Return [x, y] of the center of cell containing provided text 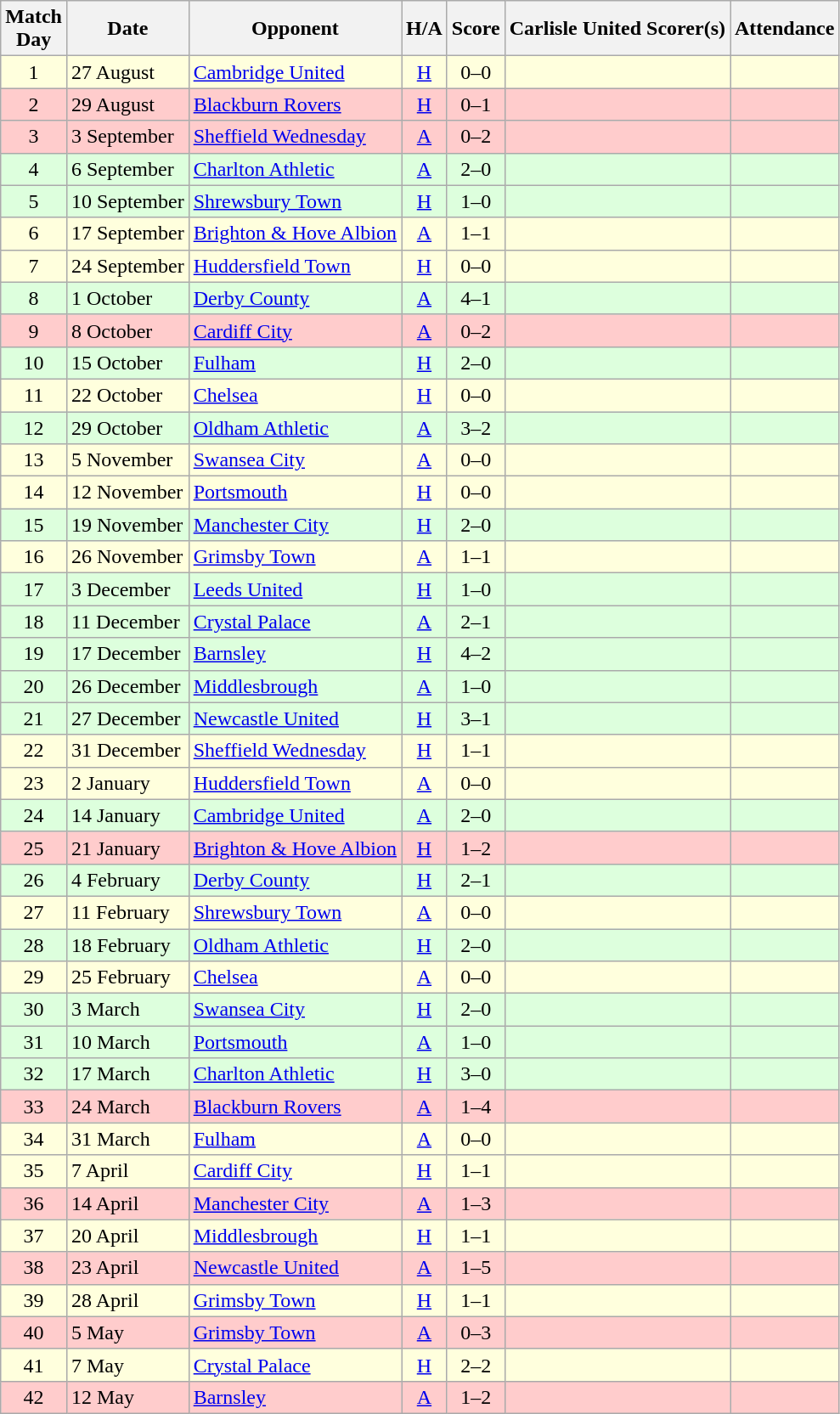
15 [34, 525]
24 [34, 815]
25 [34, 848]
16 [34, 557]
7 [34, 266]
4–2 [476, 654]
1–4 [476, 1107]
Score [476, 29]
4 [34, 169]
28 April [127, 1300]
22 [34, 751]
15 October [127, 363]
41 [34, 1365]
7 April [127, 1171]
2 [34, 104]
23 April [127, 1268]
22 October [127, 395]
14 April [127, 1203]
Opponent [295, 29]
24 September [127, 266]
11 December [127, 622]
3 September [127, 137]
11 [34, 395]
19 [34, 654]
35 [34, 1171]
31 [34, 1042]
1–5 [476, 1268]
29 [34, 977]
34 [34, 1139]
2–2 [476, 1365]
42 [34, 1397]
31 March [127, 1139]
38 [34, 1268]
20 [34, 686]
13 [34, 460]
4 February [127, 880]
1–3 [476, 1203]
0–1 [476, 104]
3 March [127, 1010]
1 [34, 72]
5 [34, 201]
14 [34, 493]
3 December [127, 589]
3–1 [476, 718]
24 March [127, 1107]
H/A [425, 29]
30 [34, 1010]
3–0 [476, 1074]
21 January [127, 848]
26 [34, 880]
21 [34, 718]
36 [34, 1203]
12 November [127, 493]
Carlisle United Scorer(s) [617, 29]
26 November [127, 557]
23 [34, 783]
18 [34, 622]
5 May [127, 1332]
7 May [127, 1365]
8 [34, 298]
4–1 [476, 298]
17 December [127, 654]
6 [34, 234]
29 October [127, 427]
14 January [127, 815]
Attendance [785, 29]
17 [34, 589]
20 April [127, 1236]
17 March [127, 1074]
10 September [127, 201]
1 October [127, 298]
40 [34, 1332]
5 November [127, 460]
25 February [127, 977]
19 November [127, 525]
39 [34, 1300]
Match Day [34, 29]
8 October [127, 330]
Leeds United [295, 589]
3–2 [476, 427]
32 [34, 1074]
29 August [127, 104]
27 August [127, 72]
Date [127, 29]
10 [34, 363]
9 [34, 330]
26 December [127, 686]
3 [34, 137]
10 March [127, 1042]
33 [34, 1107]
6 September [127, 169]
27 [34, 912]
0–3 [476, 1332]
27 December [127, 718]
37 [34, 1236]
28 [34, 945]
17 September [127, 234]
18 February [127, 945]
12 [34, 427]
12 May [127, 1397]
2 January [127, 783]
11 February [127, 912]
31 December [127, 751]
